Find where the given text appears and provide that cell's center as [x, y] coordinate. 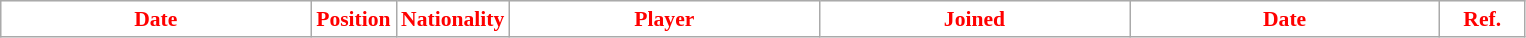
Ref. [1482, 19]
Player [664, 19]
Nationality [452, 19]
Position [354, 19]
Joined [974, 19]
